Detect which cell encompasses the target text, then output its [x, y] center coordinate. 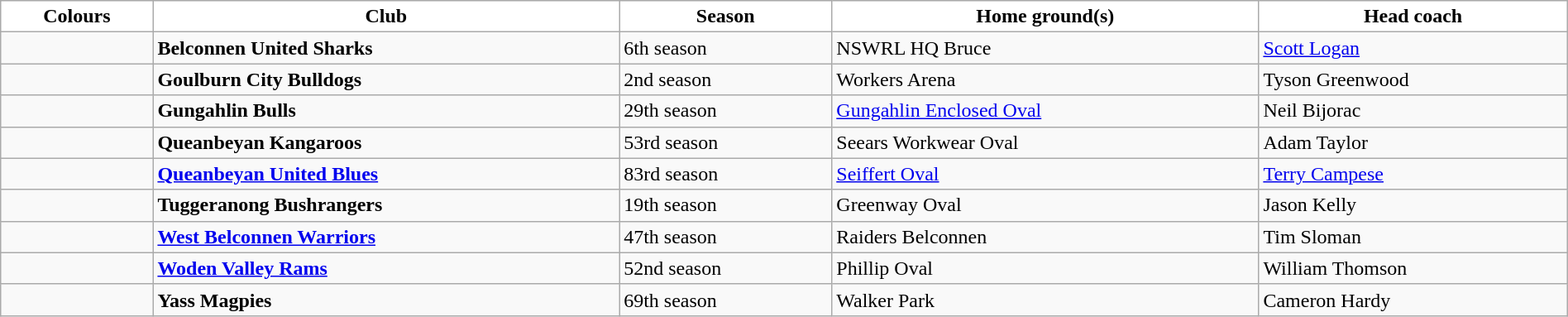
Neil Bijorac [1413, 111]
Walker Park [1045, 300]
Seears Workwear Oval [1045, 142]
19th season [726, 205]
NSWRL HQ Bruce [1045, 48]
Scott Logan [1413, 48]
Goulburn City Bulldogs [386, 79]
Terry Campese [1413, 174]
69th season [726, 300]
Yass Magpies [386, 300]
Gungahlin Enclosed Oval [1045, 111]
29th season [726, 111]
Tyson Greenwood [1413, 79]
Gungahlin Bulls [386, 111]
Colours [77, 17]
Season [726, 17]
Jason Kelly [1413, 205]
Club [386, 17]
Workers Arena [1045, 79]
Seiffert Oval [1045, 174]
Queanbeyan United Blues [386, 174]
6th season [726, 48]
Raiders Belconnen [1045, 237]
William Thomson [1413, 268]
Phillip Oval [1045, 268]
Greenway Oval [1045, 205]
Tuggeranong Bushrangers [386, 205]
Queanbeyan Kangaroos [386, 142]
83rd season [726, 174]
Cameron Hardy [1413, 300]
53rd season [726, 142]
Head coach [1413, 17]
47th season [726, 237]
Belconnen United Sharks [386, 48]
West Belconnen Warriors [386, 237]
Tim Sloman [1413, 237]
2nd season [726, 79]
Woden Valley Rams [386, 268]
Adam Taylor [1413, 142]
52nd season [726, 268]
Home ground(s) [1045, 17]
